Identify which cell holds the provided text, then report its [x, y] central coordinate. 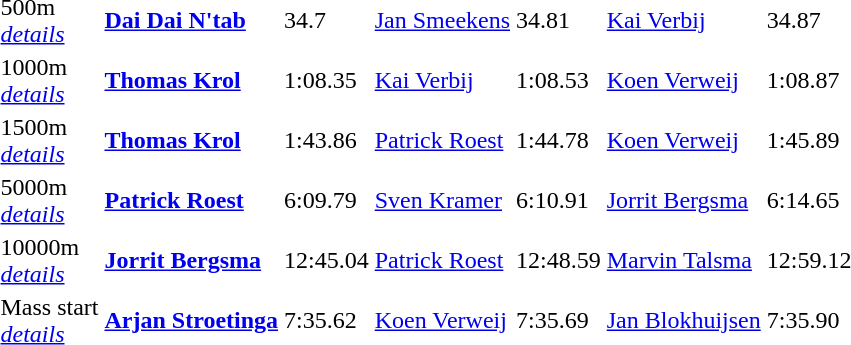
1:08.53 [559, 80]
12:45.04 [327, 260]
1:43.86 [327, 140]
1:44.78 [559, 140]
12:48.59 [559, 260]
6:10.91 [559, 200]
Marvin Talsma [684, 260]
1:08.35 [327, 80]
Sven Kramer [442, 200]
Kai Verbij [442, 80]
6:09.79 [327, 200]
